Search for the cell housing the specified text and yield its [X, Y] center coordinate. 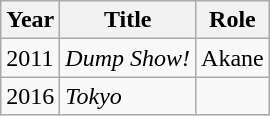
Role [233, 20]
2011 [30, 58]
Title [128, 20]
Dump Show! [128, 58]
Akane [233, 58]
Year [30, 20]
2016 [30, 96]
Tokyo [128, 96]
